Provide the [X, Y] coordinate of the cell's center where the given text is located.  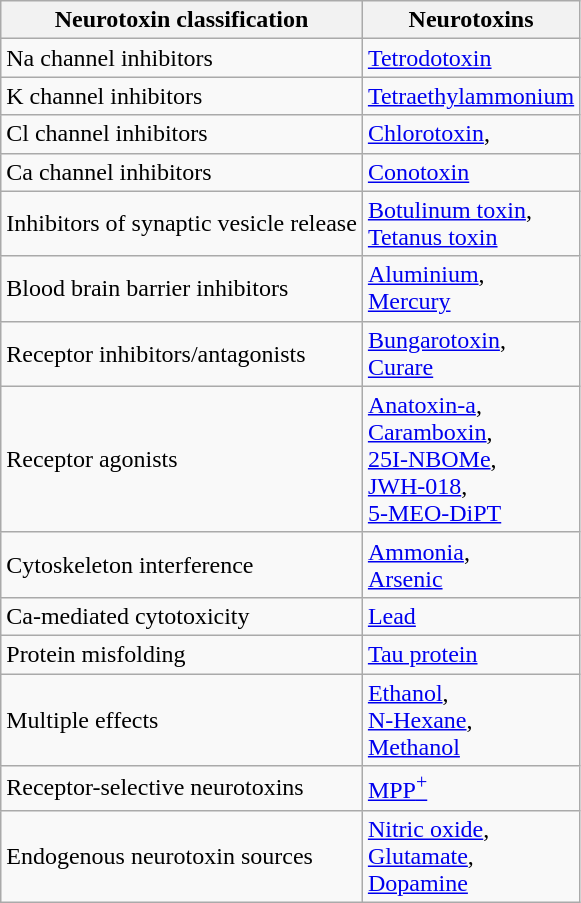
Tau protein [470, 654]
Aluminium,Mercury [470, 288]
Protein misfolding [182, 654]
Bungarotoxin,Curare [470, 354]
Nitric oxide,Glutamate,Dopamine [470, 856]
Tetrodotoxin [470, 58]
Neurotoxin classification [182, 20]
Ethanol,N-Hexane,Methanol [470, 720]
Ca-mediated cytotoxicity [182, 616]
K channel inhibitors [182, 96]
Ca channel inhibitors [182, 172]
Neurotoxins [470, 20]
Cytoskeleton interference [182, 564]
Multiple effects [182, 720]
Receptor-selective neurotoxins [182, 788]
Receptor agonists [182, 459]
Na channel inhibitors [182, 58]
Inhibitors of synaptic vesicle release [182, 224]
Cl channel inhibitors [182, 134]
Anatoxin-a,Caramboxin,25I-NBOMe,JWH-018,5-MEO-DiPT [470, 459]
MPP+ [470, 788]
Chlorotoxin, [470, 134]
Receptor inhibitors/antagonists [182, 354]
Botulinum toxin,Tetanus toxin [470, 224]
Blood brain barrier inhibitors [182, 288]
Lead [470, 616]
Endogenous neurotoxin sources [182, 856]
Tetraethylammonium [470, 96]
Ammonia,Arsenic [470, 564]
Conotoxin [470, 172]
